Search for the cell housing the specified text and yield its (x, y) center coordinate. 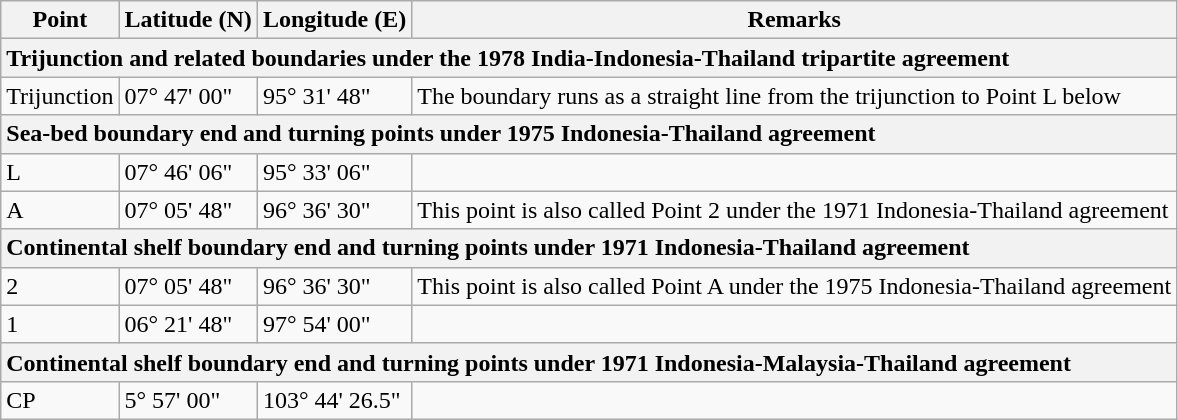
This point is also called Point 2 under the 1971 Indonesia-Thailand agreement (794, 210)
97° 54' 00" (334, 324)
2 (60, 286)
95° 31' 48" (334, 96)
CP (60, 400)
Continental shelf boundary end and turning points under 1971 Indonesia-Thailand agreement (589, 248)
L (60, 172)
Point (60, 20)
This point is also called Point A under the 1975 Indonesia-Thailand agreement (794, 286)
Longitude (E) (334, 20)
5° 57' 00" (188, 400)
07° 47' 00" (188, 96)
Continental shelf boundary end and turning points under 1971 Indonesia-Malaysia-Thailand agreement (589, 362)
Remarks (794, 20)
103° 44' 26.5" (334, 400)
Trijunction (60, 96)
06° 21' 48" (188, 324)
95° 33' 06" (334, 172)
1 (60, 324)
07° 46' 06" (188, 172)
Trijunction and related boundaries under the 1978 India-Indonesia-Thailand tripartite agreement (589, 58)
The boundary runs as a straight line from the trijunction to Point L below (794, 96)
Sea-bed boundary end and turning points under 1975 Indonesia-Thailand agreement (589, 134)
Latitude (N) (188, 20)
A (60, 210)
